For the text-containing cell, return its midpoint in [x, y] coordinate format. 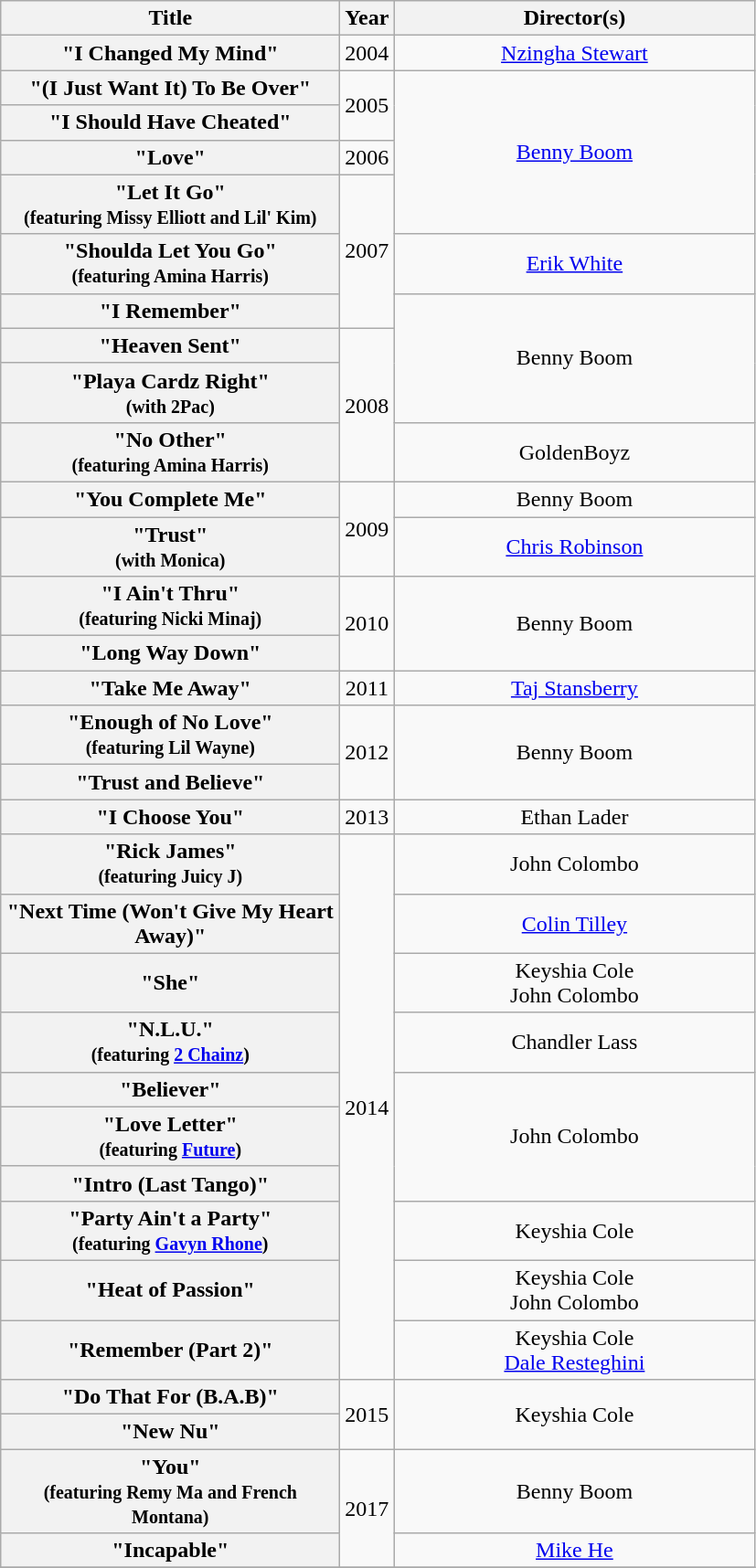
"Incapable" [170, 1551]
Ethan Lader [574, 817]
2010 [367, 623]
Erik White [574, 263]
2008 [367, 405]
"New Nu" [170, 1432]
"Love" [170, 157]
"Believer" [170, 1089]
2013 [367, 817]
GoldenBoyz [574, 451]
"I Ain't Thru"(featuring Nicki Minaj) [170, 607]
2007 [367, 251]
Chris Robinson [574, 546]
2009 [367, 528]
2005 [367, 105]
"Intro (Last Tango)" [170, 1183]
"Love Letter"(featuring Future) [170, 1137]
Year [367, 18]
"Heaven Sent" [170, 345]
Nzingha Stewart [574, 53]
"She" [170, 983]
"Take Me Away" [170, 688]
Taj Stansberry [574, 688]
"Enough of No Love"(featuring Lil Wayne) [170, 735]
2006 [367, 157]
"Shoulda Let You Go"(featuring Amina Harris) [170, 263]
"Trust"(with Monica) [170, 546]
"Long Way Down" [170, 653]
"Rick James"(featuring Juicy J) [170, 864]
"No Other"(featuring Amina Harris) [170, 451]
"N.L.U."(featuring 2 Chainz) [170, 1042]
Keyshia ColeDale Resteghini [574, 1349]
2015 [367, 1414]
"Playa Cardz Right"(with 2Pac) [170, 393]
"Remember (Part 2)" [170, 1349]
"You"(featuring Remy Ma and French Montana) [170, 1491]
"Heat of Passion" [170, 1290]
Title [170, 18]
"Next Time (Won't Give My Heart Away)" [170, 923]
Mike He [574, 1551]
"I Choose You" [170, 817]
Director(s) [574, 18]
2017 [367, 1509]
"I Should Have Cheated" [170, 122]
2012 [367, 753]
"Trust and Believe" [170, 782]
2004 [367, 53]
"(I Just Want It) To Be Over" [170, 88]
Chandler Lass [574, 1042]
"I Changed My Mind" [170, 53]
"Do That For (B.A.B)" [170, 1397]
"Let It Go"(featuring Missy Elliott and Lil' Kim) [170, 205]
2011 [367, 688]
Colin Tilley [574, 923]
"Party Ain't a Party"(featuring Gavyn Rhone) [170, 1230]
"I Remember" [170, 311]
"You Complete Me" [170, 499]
2014 [367, 1107]
